Pinpoint the cell where the given text exists, returning its [X, Y] midpoint coordinate. 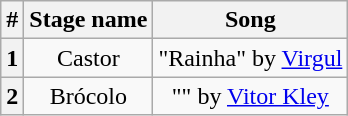
"" by Vitor Kley [250, 96]
Brócolo [88, 96]
Castor [88, 58]
Song [250, 20]
Stage name [88, 20]
2 [12, 96]
"Rainha" by Virgul [250, 58]
1 [12, 58]
# [12, 20]
